From the cell containing the given text, extract its center point as [X, Y] coordinate. 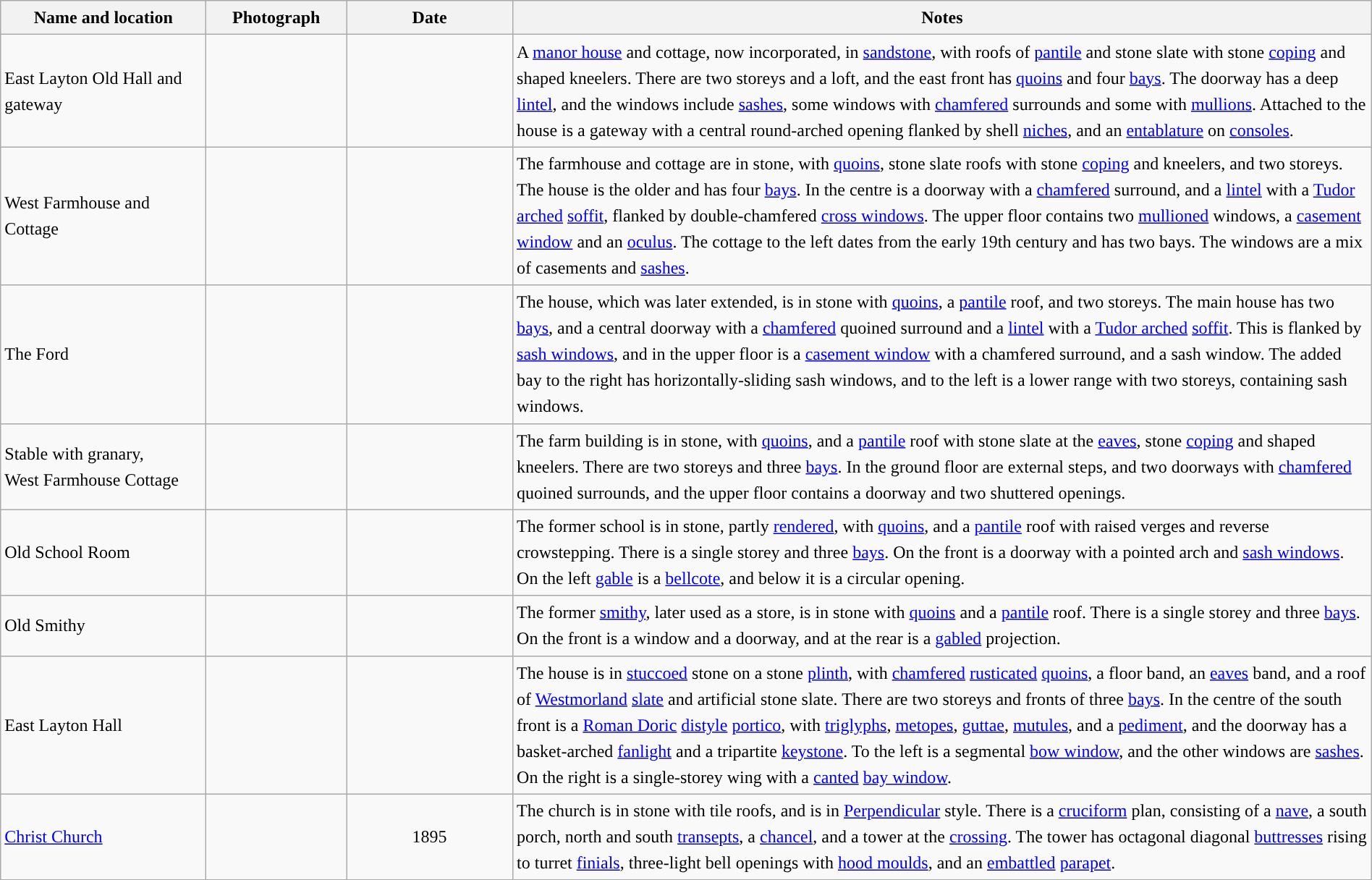
Old Smithy [103, 625]
West Farmhouse and Cottage [103, 216]
Photograph [276, 17]
East Layton Hall [103, 725]
The Ford [103, 355]
Christ Church [103, 837]
East Layton Old Hall and gateway [103, 91]
Notes [942, 17]
Old School Room [103, 553]
Date [430, 17]
Name and location [103, 17]
Stable with granary,West Farmhouse Cottage [103, 466]
1895 [430, 837]
